Capture the cell that displays the provided text and extract its (X, Y) central coordinate. 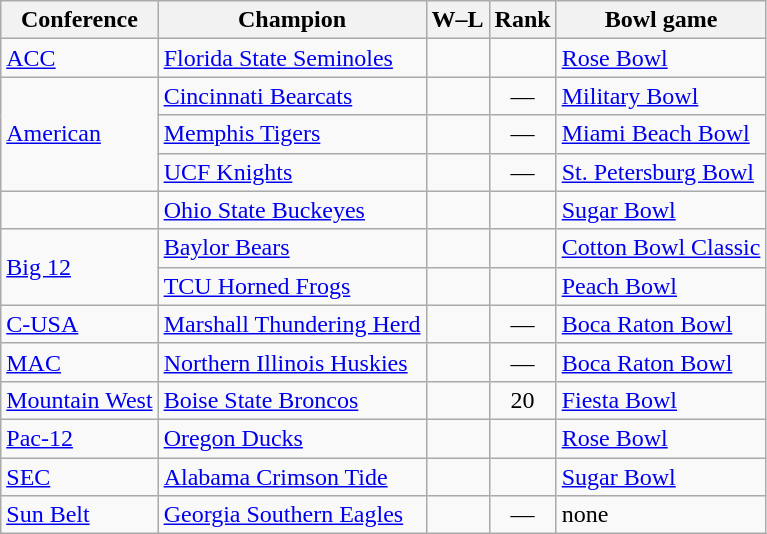
Fiesta Bowl (661, 400)
Pac-12 (80, 438)
Baylor Bears (292, 248)
20 (522, 400)
none (661, 515)
Cotton Bowl Classic (661, 248)
MAC (80, 362)
Memphis Tigers (292, 134)
C-USA (80, 324)
Boise State Broncos (292, 400)
Conference (80, 20)
UCF Knights (292, 172)
Rank (522, 20)
Champion (292, 20)
TCU Horned Frogs (292, 286)
Alabama Crimson Tide (292, 477)
Military Bowl (661, 96)
SEC (80, 477)
Mountain West (80, 400)
Cincinnati Bearcats (292, 96)
Bowl game (661, 20)
St. Petersburg Bowl (661, 172)
Florida State Seminoles (292, 58)
Sun Belt (80, 515)
Northern Illinois Huskies (292, 362)
W–L (458, 20)
Georgia Southern Eagles (292, 515)
ACC (80, 58)
Miami Beach Bowl (661, 134)
Peach Bowl (661, 286)
Oregon Ducks (292, 438)
Marshall Thundering Herd (292, 324)
Big 12 (80, 267)
Ohio State Buckeyes (292, 210)
American (80, 134)
